From the cell containing the given text, extract its center point as [X, Y] coordinate. 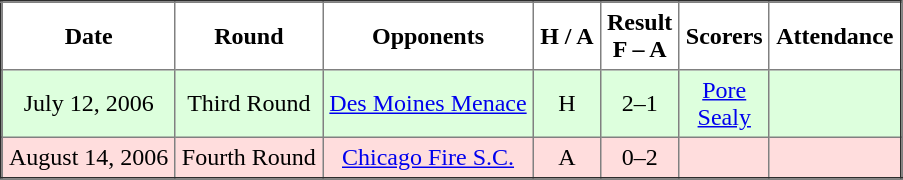
Chicago Fire S.C. [428, 158]
H [566, 104]
Pore Sealy [724, 104]
Round [249, 36]
Third Round [249, 104]
ResultF – A [640, 36]
Date [89, 36]
Fourth Round [249, 158]
Des Moines Menace [428, 104]
July 12, 2006 [89, 104]
0–2 [640, 158]
Opponents [428, 36]
2–1 [640, 104]
H / A [566, 36]
August 14, 2006 [89, 158]
A [566, 158]
Scorers [724, 36]
Attendance [835, 36]
